Identify which cell holds the provided text, then report its [x, y] central coordinate. 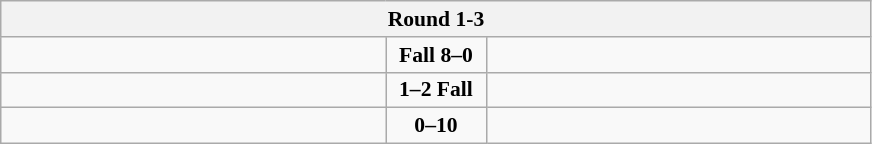
Fall 8–0 [436, 55]
Round 1-3 [436, 19]
0–10 [436, 126]
1–2 Fall [436, 90]
